From the cell containing the given text, extract its center point as (X, Y) coordinate. 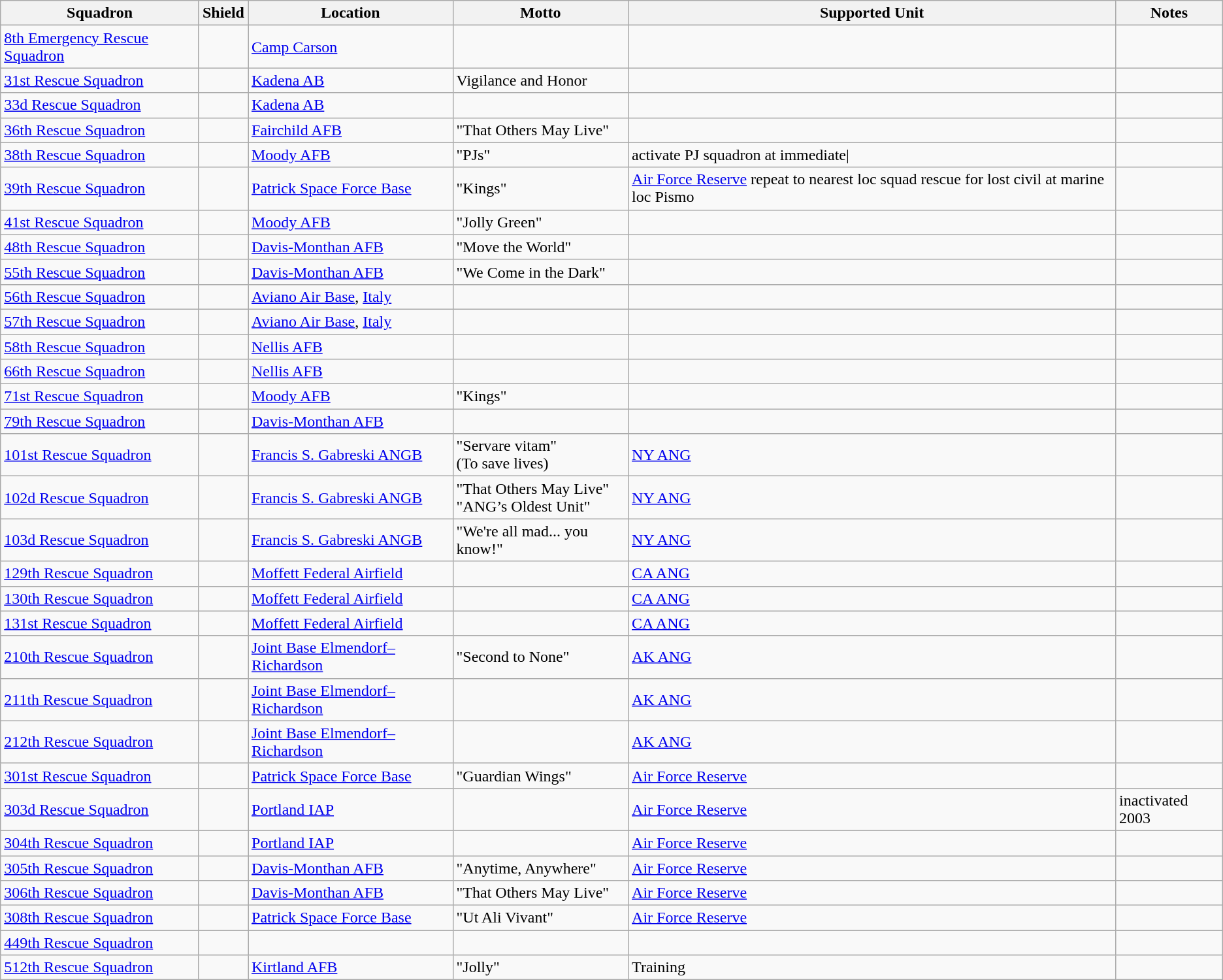
Fairchild AFB (351, 130)
Camp Carson (351, 47)
Air Force Reserve repeat to nearest loc squad rescue for lost civil at marine loc Pismo (872, 188)
303d Rescue Squadron (100, 809)
Motto (541, 13)
212th Rescue Squadron (100, 742)
Supported Unit (872, 13)
Location (351, 13)
36th Rescue Squadron (100, 130)
55th Rescue Squadron (100, 272)
103d Rescue Squadron (100, 540)
79th Rescue Squadron (100, 421)
210th Rescue Squadron (100, 657)
"Guardian Wings" (541, 776)
306th Rescue Squadron (100, 893)
inactivated 2003 (1169, 809)
41st Rescue Squadron (100, 222)
Vigilance and Honor (541, 80)
"We're all mad... you know!" (541, 540)
48th Rescue Squadron (100, 247)
39th Rescue Squadron (100, 188)
130th Rescue Squadron (100, 598)
33d Rescue Squadron (100, 105)
"PJs" (541, 155)
Kirtland AFB (351, 968)
"We Come in the Dark" (541, 272)
"Jolly Green" (541, 222)
57th Rescue Squadron (100, 321)
"Anytime, Anywhere" (541, 868)
8th Emergency Rescue Squadron (100, 47)
308th Rescue Squadron (100, 918)
"Move the World" (541, 247)
304th Rescue Squadron (100, 843)
66th Rescue Squadron (100, 372)
Notes (1169, 13)
211th Rescue Squadron (100, 699)
131st Rescue Squadron (100, 623)
101st Rescue Squadron (100, 455)
"Servare vitam"(To save lives) (541, 455)
"That Others May Live""ANG’s Oldest Unit" (541, 498)
"Second to None" (541, 657)
512th Rescue Squadron (100, 968)
"Ut Ali Vivant" (541, 918)
Squadron (100, 13)
58th Rescue Squadron (100, 347)
31st Rescue Squadron (100, 80)
71st Rescue Squadron (100, 397)
38th Rescue Squadron (100, 155)
449th Rescue Squadron (100, 943)
305th Rescue Squadron (100, 868)
"Jolly" (541, 968)
102d Rescue Squadron (100, 498)
301st Rescue Squadron (100, 776)
129th Rescue Squadron (100, 574)
56th Rescue Squadron (100, 297)
activate PJ squadron at immediate| (872, 155)
Shield (223, 13)
Training (872, 968)
